Return (X, Y) of the center of cell containing provided text 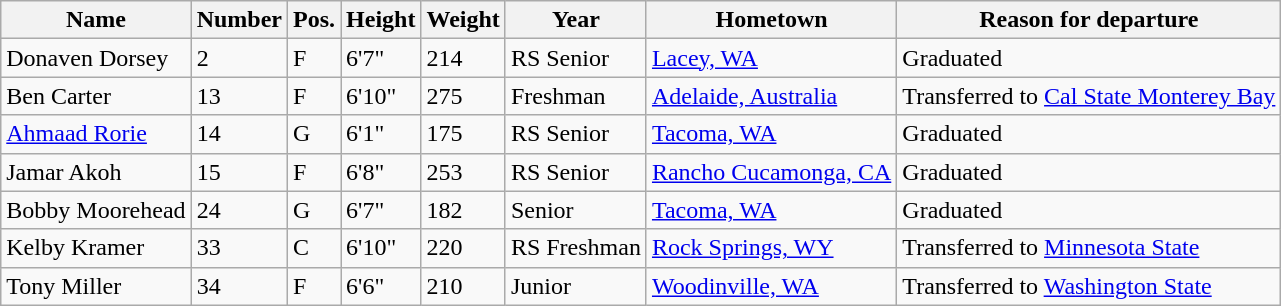
C (314, 248)
Junior (576, 286)
2 (239, 58)
RS Freshman (576, 248)
253 (463, 172)
Rock Springs, WY (771, 248)
214 (463, 58)
Number (239, 20)
33 (239, 248)
Pos. (314, 20)
Kelby Kramer (96, 248)
34 (239, 286)
Tony Miller (96, 286)
182 (463, 210)
Ahmaad Rorie (96, 134)
Bobby Moorehead (96, 210)
14 (239, 134)
Rancho Cucamonga, CA (771, 172)
Lacey, WA (771, 58)
175 (463, 134)
6'1" (381, 134)
Freshman (576, 96)
15 (239, 172)
Transferred to Cal State Monterey Bay (1089, 96)
6'6" (381, 286)
Weight (463, 20)
Hometown (771, 20)
Year (576, 20)
220 (463, 248)
Transferred to Minnesota State (1089, 248)
275 (463, 96)
6'8" (381, 172)
Jamar Akoh (96, 172)
Ben Carter (96, 96)
210 (463, 286)
Name (96, 20)
Woodinville, WA (771, 286)
Reason for departure (1089, 20)
Transferred to Washington State (1089, 286)
Senior (576, 210)
Donaven Dorsey (96, 58)
Height (381, 20)
24 (239, 210)
13 (239, 96)
Adelaide, Australia (771, 96)
